Locate the cell with the specified text and output its (X, Y) center coordinate. 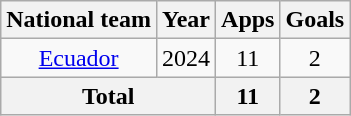
Apps (248, 20)
National team (79, 20)
Year (186, 20)
Goals (315, 20)
Total (108, 96)
2024 (186, 58)
Ecuador (79, 58)
